Find where the given text appears and provide that cell's center as [x, y] coordinate. 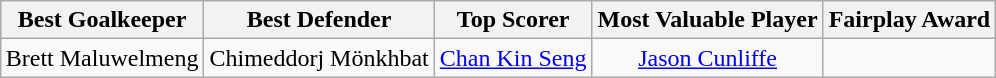
Fairplay Award [910, 20]
Jason Cunliffe [708, 58]
Best Goalkeeper [102, 20]
Top Scorer [513, 20]
Most Valuable Player [708, 20]
Chan Kin Seng [513, 58]
Brett Maluwelmeng [102, 58]
Chimeddorj Mönkhbat [319, 58]
Best Defender [319, 20]
